Detect which cell encompasses the target text, then output its (X, Y) center coordinate. 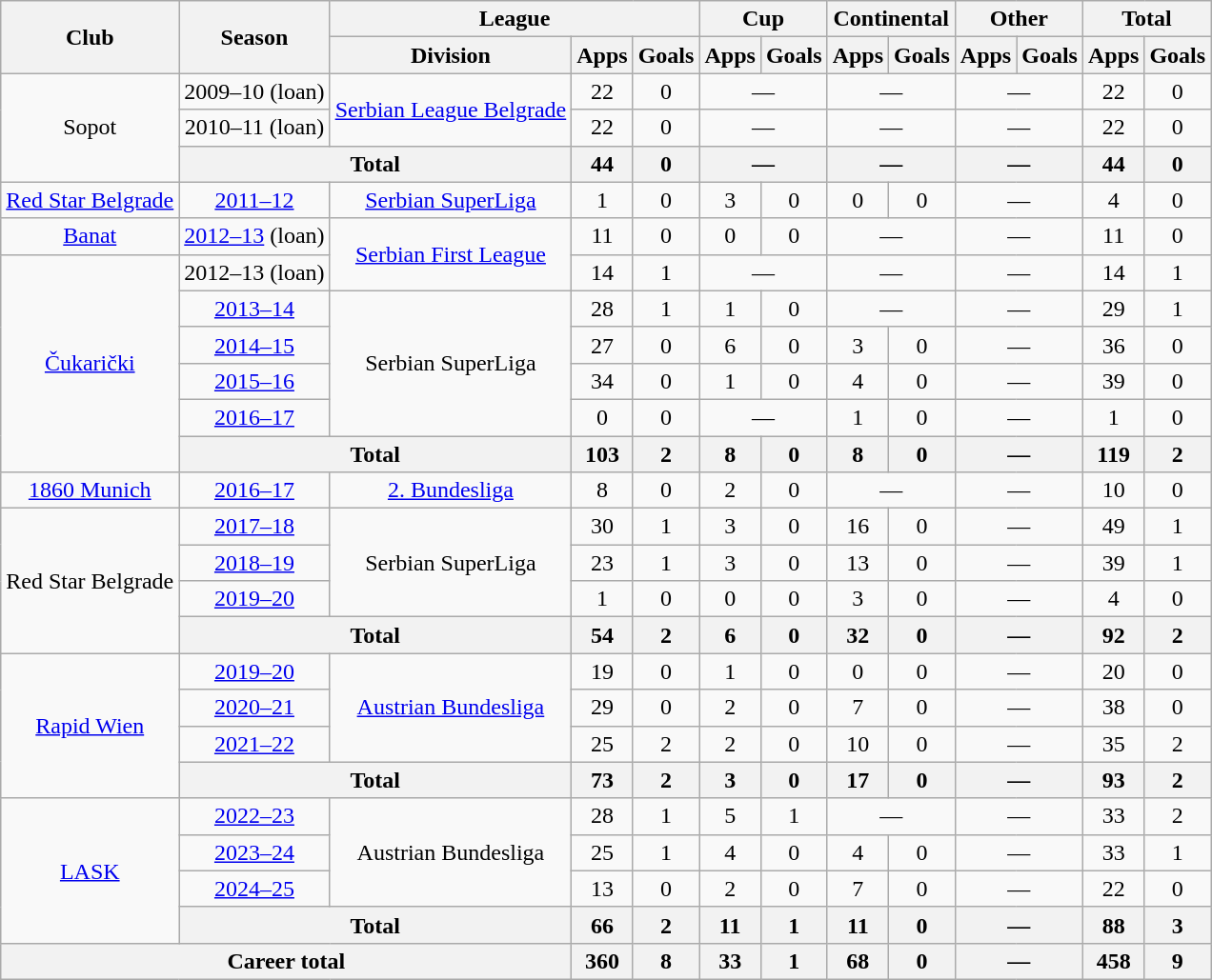
9 (1178, 961)
30 (602, 527)
27 (602, 345)
2014–15 (254, 345)
119 (1113, 454)
Serbian League Belgrade (451, 110)
92 (1113, 635)
2023–24 (254, 852)
23 (602, 563)
Banat (90, 236)
2011–12 (254, 200)
Serbian First League (451, 254)
93 (1113, 780)
16 (858, 527)
38 (1113, 708)
2021–22 (254, 744)
2020–21 (254, 708)
Cup (763, 19)
Career total (286, 961)
32 (858, 635)
458 (1113, 961)
73 (602, 780)
Sopot (90, 128)
17 (858, 780)
2022–23 (254, 816)
LASK (90, 870)
5 (730, 816)
Season (254, 37)
2015–16 (254, 381)
19 (602, 671)
34 (602, 381)
League (515, 19)
2013–14 (254, 309)
88 (1113, 925)
36 (1113, 345)
68 (858, 961)
2024–25 (254, 889)
2010–11 (loan) (254, 128)
2017–18 (254, 527)
1860 Munich (90, 490)
360 (602, 961)
66 (602, 925)
Rapid Wien (90, 726)
49 (1113, 527)
Other (1019, 19)
Club (90, 37)
Čukarički (90, 363)
2018–19 (254, 563)
103 (602, 454)
54 (602, 635)
Continental (891, 19)
2. Bundesliga (451, 490)
2009–10 (loan) (254, 91)
20 (1113, 671)
Division (451, 55)
35 (1113, 744)
